Detect which cell encompasses the target text, then output its [x, y] center coordinate. 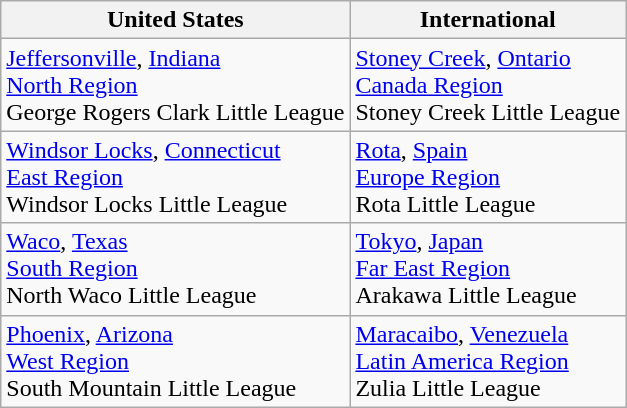
Stoney Creek, OntarioCanada RegionStoney Creek Little League [488, 85]
Rota, SpainEurope RegionRota Little League [488, 177]
Maracaibo, VenezuelaLatin America RegionZulia Little League [488, 361]
International [488, 20]
Waco, TexasSouth RegionNorth Waco Little League [176, 269]
United States [176, 20]
Windsor Locks, ConnecticutEast RegionWindsor Locks Little League [176, 177]
Phoenix, ArizonaWest RegionSouth Mountain Little League [176, 361]
Tokyo, JapanFar East RegionArakawa Little League [488, 269]
Jeffersonville, IndianaNorth RegionGeorge Rogers Clark Little League [176, 85]
